From the cell containing the given text, extract its center point as (X, Y) coordinate. 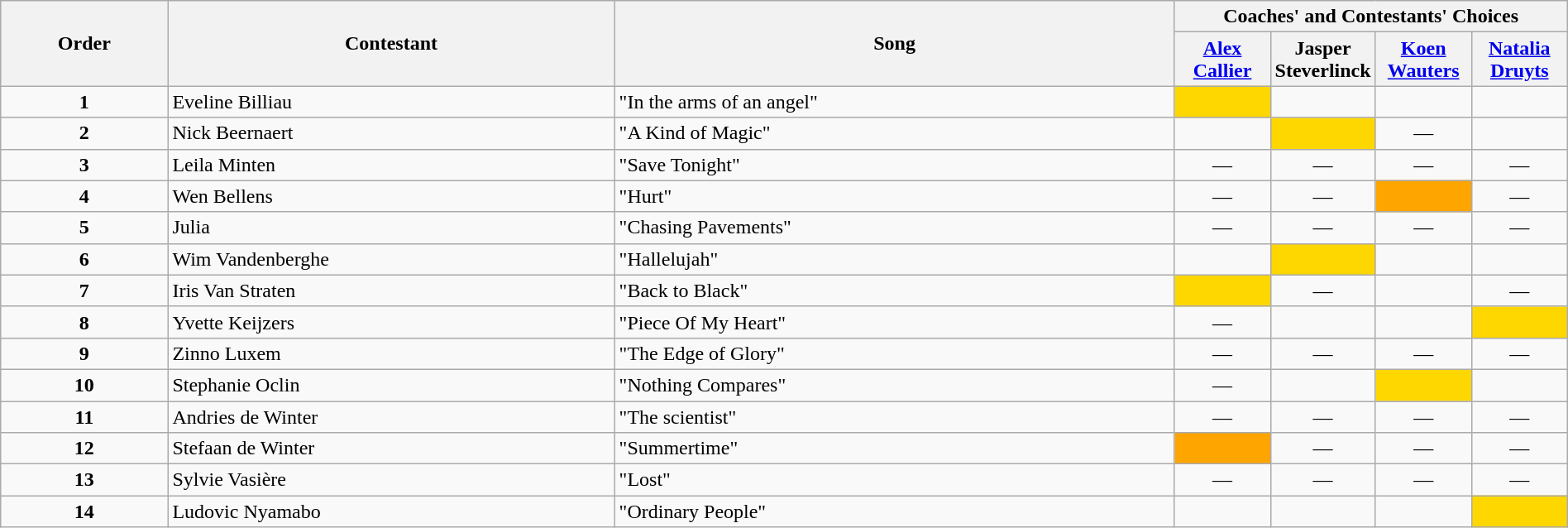
Sylvie Vasière (391, 480)
11 (84, 416)
Leila Minten (391, 165)
"The scientist" (895, 416)
"The Edge of Glory" (895, 353)
4 (84, 196)
14 (84, 511)
"Save Tonight" (895, 165)
2 (84, 133)
Coaches' and Contestants' Choices (1371, 17)
"Ordinary People" (895, 511)
"Back to Black" (895, 290)
Natalia Druyts (1519, 60)
10 (84, 385)
Nick Beernaert (391, 133)
Wim Vandenberghe (391, 259)
"Summertime" (895, 449)
Yvette Keijzers (391, 322)
Stefaan de Winter (391, 449)
"Lost" (895, 480)
3 (84, 165)
5 (84, 228)
Wen Bellens (391, 196)
9 (84, 353)
"Hurt" (895, 196)
1 (84, 102)
"Nothing Compares" (895, 385)
Alex Callier (1222, 60)
12 (84, 449)
Order (84, 43)
Contestant (391, 43)
Andries de Winter (391, 416)
7 (84, 290)
8 (84, 322)
Julia (391, 228)
6 (84, 259)
"Piece Of My Heart" (895, 322)
Zinno Luxem (391, 353)
"Hallelujah" (895, 259)
Song (895, 43)
Jasper Steverlinck (1323, 60)
"Chasing Pavements" (895, 228)
"A Kind of Magic" (895, 133)
Koen Wauters (1423, 60)
13 (84, 480)
Iris Van Straten (391, 290)
"In the arms of an angel" (895, 102)
Eveline Billiau (391, 102)
Ludovic Nyamabo (391, 511)
Stephanie Oclin (391, 385)
